Return the (X, Y) coordinate for the center point of the cell that contains the specified text.  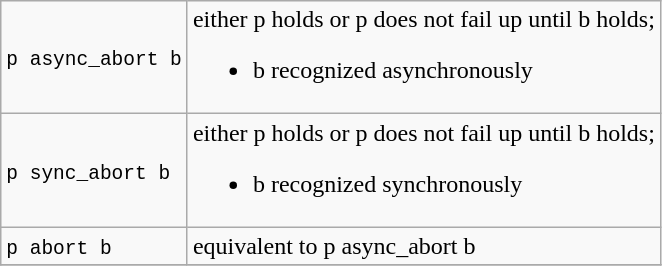
equivalent to p async_abort b (424, 246)
p abort b (94, 246)
p async_abort b (94, 58)
either p holds or p does not fail up until b holds;b recognized synchronously (424, 170)
either p holds or p does not fail up until b holds;b recognized asynchronously (424, 58)
p sync_abort b (94, 170)
